Extract the [X, Y] coordinate from the center of the cell holding the provided text.  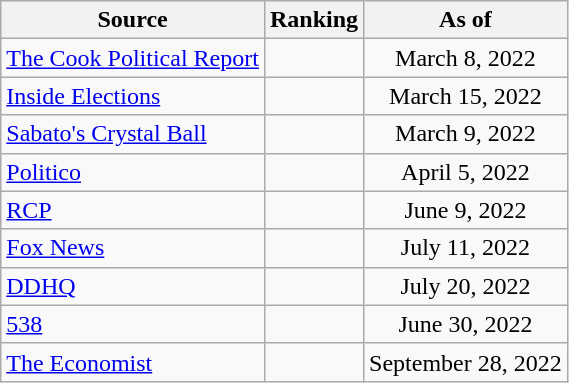
Sabato's Crystal Ball [133, 134]
March 8, 2022 [466, 58]
DDHQ [133, 286]
The Economist [133, 362]
Inside Elections [133, 96]
The Cook Political Report [133, 58]
As of [466, 20]
RCP [133, 210]
538 [133, 324]
March 15, 2022 [466, 96]
July 11, 2022 [466, 248]
June 30, 2022 [466, 324]
June 9, 2022 [466, 210]
Fox News [133, 248]
September 28, 2022 [466, 362]
Ranking [314, 20]
April 5, 2022 [466, 172]
July 20, 2022 [466, 286]
Politico [133, 172]
March 9, 2022 [466, 134]
Source [133, 20]
